Detect which cell encompasses the target text, then output its [x, y] center coordinate. 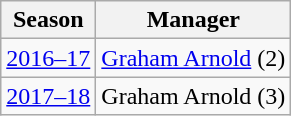
Season [48, 20]
2016–17 [48, 58]
Graham Arnold (2) [194, 58]
Graham Arnold (3) [194, 96]
2017–18 [48, 96]
Manager [194, 20]
